Provide the [x, y] coordinate of the cell's center where the given text is located.  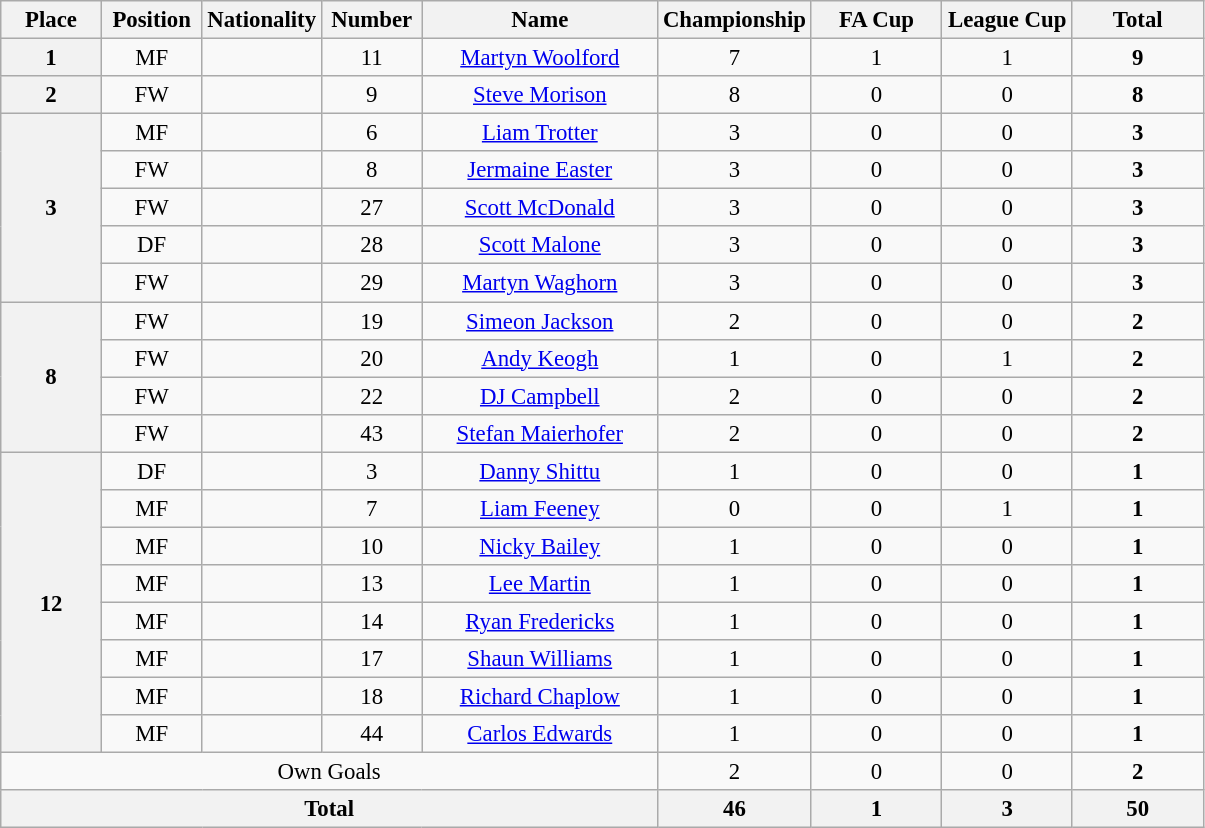
FA Cup [876, 20]
28 [372, 245]
46 [735, 809]
6 [372, 133]
Name [540, 20]
DJ Campbell [540, 396]
Richard Chaplow [540, 697]
14 [372, 621]
Scott McDonald [540, 208]
22 [372, 396]
Simeon Jackson [540, 321]
17 [372, 659]
Stefan Maierhofer [540, 433]
Championship [735, 20]
Position [152, 20]
Place [52, 20]
Scott Malone [540, 245]
Shaun Williams [540, 659]
29 [372, 283]
Steve Morison [540, 95]
11 [372, 58]
Nicky Bailey [540, 546]
Nationality [262, 20]
12 [52, 602]
Lee Martin [540, 584]
Danny Shittu [540, 471]
19 [372, 321]
Jermaine Easter [540, 170]
27 [372, 208]
Martyn Woolford [540, 58]
50 [1138, 809]
18 [372, 697]
13 [372, 584]
Carlos Edwards [540, 734]
10 [372, 546]
Own Goals [330, 772]
20 [372, 358]
44 [372, 734]
Martyn Waghorn [540, 283]
Number [372, 20]
Liam Trotter [540, 133]
Liam Feeney [540, 509]
Andy Keogh [540, 358]
Ryan Fredericks [540, 621]
League Cup [1008, 20]
43 [372, 433]
